Provide the (X, Y) coordinate of the cell's center where the given text is located.  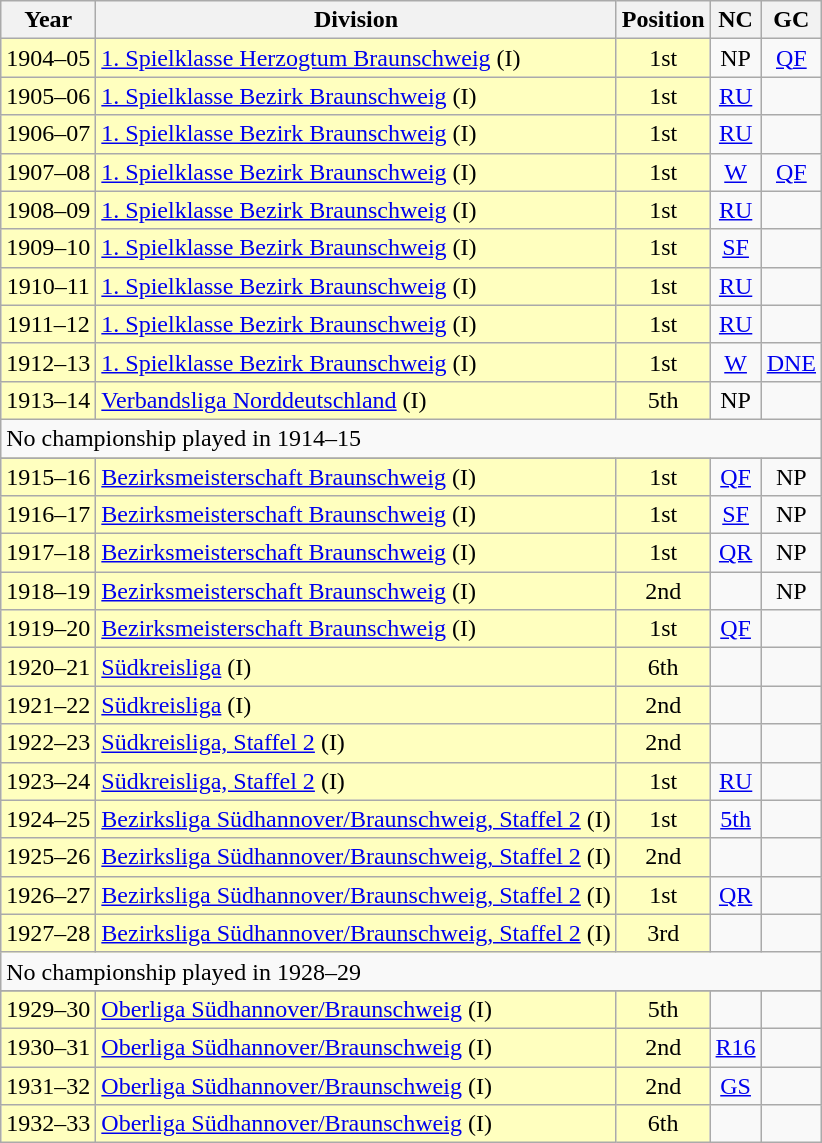
1920–21 (48, 667)
1927–28 (48, 933)
1916–17 (48, 515)
1926–27 (48, 895)
1923–24 (48, 781)
1918–19 (48, 591)
1913–14 (48, 400)
Division (356, 20)
1921–22 (48, 705)
1930–31 (48, 1047)
3rd (663, 933)
NC (736, 20)
DNE (791, 362)
Position (663, 20)
1925–26 (48, 857)
Verbandsliga Norddeutschland (I) (356, 400)
R16 (736, 1047)
1917–18 (48, 553)
1908–09 (48, 210)
1907–08 (48, 172)
1910–11 (48, 286)
1924–25 (48, 819)
Year (48, 20)
1922–23 (48, 743)
1905–06 (48, 96)
1919–20 (48, 629)
No championship played in 1914–15 (412, 438)
GS (736, 1085)
1. Spielklasse Herzogtum Braunschweig (I) (356, 58)
No championship played in 1928–29 (412, 971)
GC (791, 20)
1932–33 (48, 1124)
1909–10 (48, 248)
1929–30 (48, 1009)
1911–12 (48, 324)
1906–07 (48, 134)
1912–13 (48, 362)
1931–32 (48, 1085)
1904–05 (48, 58)
1915–16 (48, 477)
